Pinpoint the cell where the given text exists, returning its [X, Y] midpoint coordinate. 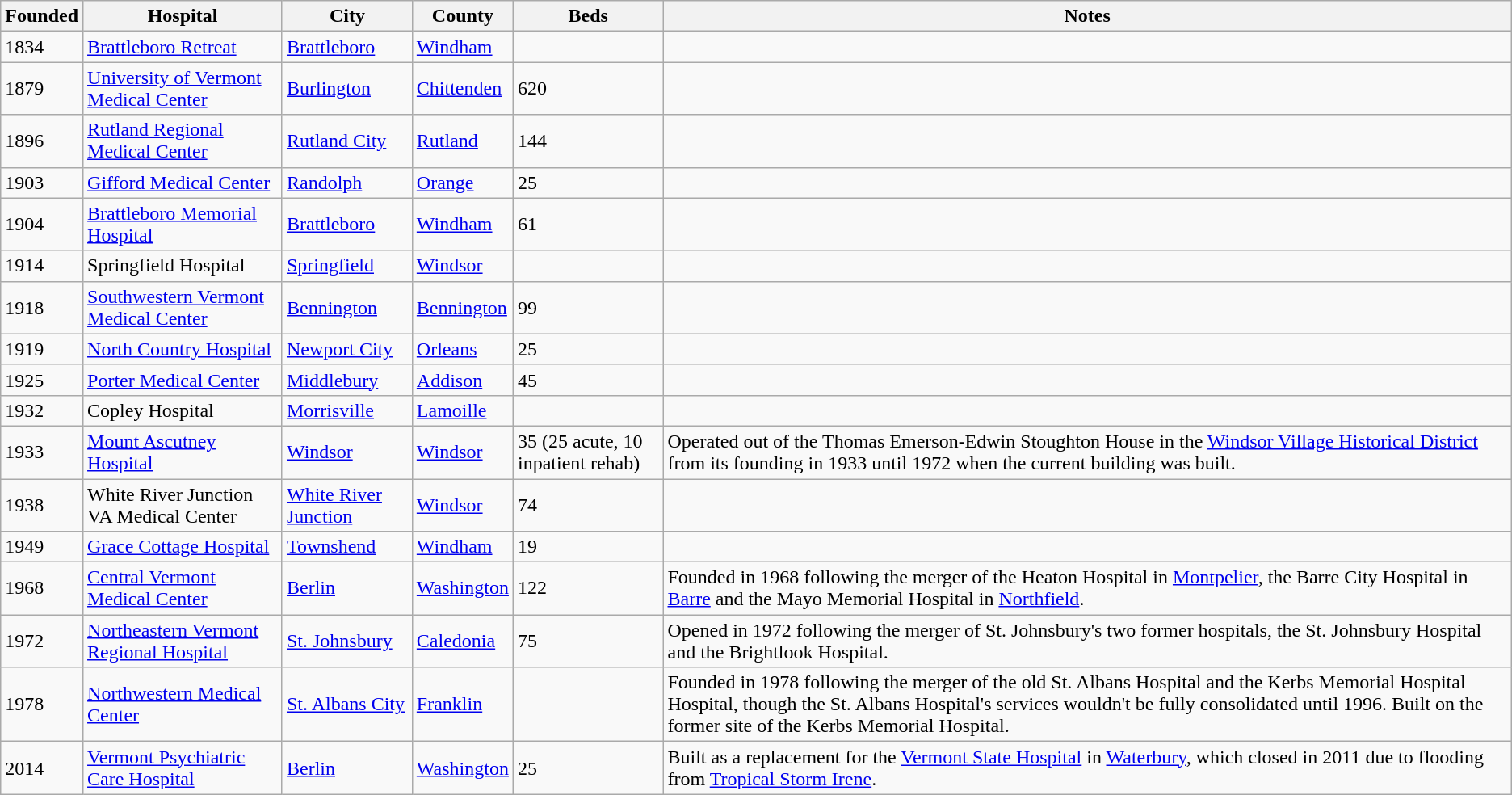
Middlebury [347, 380]
1968 [42, 588]
1938 [42, 504]
45 [588, 380]
Gifford Medical Center [183, 183]
Notes [1087, 16]
1932 [42, 410]
Opened in 1972 following the merger of St. Johnsbury's two former hospitals, the St. Johnsbury Hospital and the Brightlook Hospital. [1087, 641]
2014 [42, 768]
Franklin [462, 705]
19 [588, 547]
75 [588, 641]
Copley Hospital [183, 410]
Morrisville [347, 410]
Built as a replacement for the Vermont State Hospital in Waterbury, which closed in 2011 due to flooding from Tropical Storm Irene. [1087, 768]
Rutland Regional Medical Center [183, 141]
74 [588, 504]
Springfield [347, 266]
Lamoille [462, 410]
St. Johnsbury [347, 641]
University of Vermont Medical Center [183, 89]
Northwestern Medical Center [183, 705]
Caledonia [462, 641]
Chittenden [462, 89]
1896 [42, 141]
144 [588, 141]
1949 [42, 547]
Brattleboro Retreat [183, 47]
1919 [42, 349]
White River Junction VA Medical Center [183, 504]
Rutland City [347, 141]
1903 [42, 183]
1918 [42, 307]
Founded [42, 16]
1972 [42, 641]
620 [588, 89]
122 [588, 588]
Townshend [347, 547]
Burlington [347, 89]
Hospital [183, 16]
Vermont Psychiatric Care Hospital [183, 768]
County [462, 16]
Rutland [462, 141]
1925 [42, 380]
North Country Hospital [183, 349]
Randolph [347, 183]
Orleans [462, 349]
1879 [42, 89]
Addison [462, 380]
35 (25 acute, 10 inpatient rehab) [588, 452]
White River Junction [347, 504]
61 [588, 225]
Orange [462, 183]
Brattleboro Memorial Hospital [183, 225]
99 [588, 307]
Springfield Hospital [183, 266]
St. Albans City [347, 705]
Beds [588, 16]
City [347, 16]
1914 [42, 266]
1834 [42, 47]
Southwestern Vermont Medical Center [183, 307]
Porter Medical Center [183, 380]
Central Vermont Medical Center [183, 588]
Newport City [347, 349]
Grace Cottage Hospital [183, 547]
1978 [42, 705]
1904 [42, 225]
1933 [42, 452]
Mount Ascutney Hospital [183, 452]
Northeastern Vermont Regional Hospital [183, 641]
